Identify which cell holds the provided text, then report its [X, Y] central coordinate. 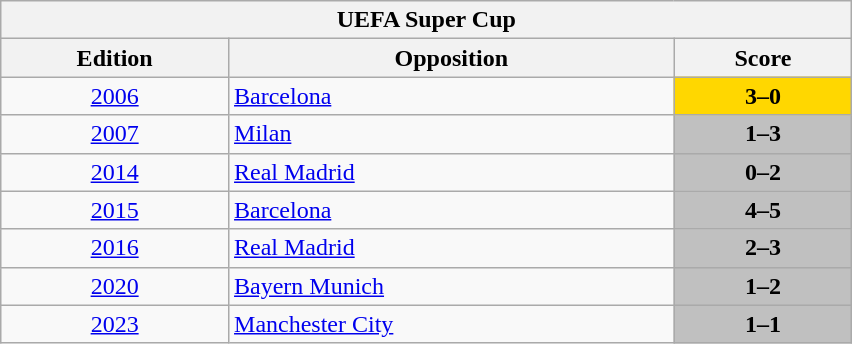
2015 [115, 210]
2007 [115, 134]
3–0 [763, 96]
4–5 [763, 210]
2014 [115, 172]
1–3 [763, 134]
Edition [115, 58]
1–1 [763, 324]
2006 [115, 96]
2016 [115, 248]
1–2 [763, 286]
2–3 [763, 248]
0–2 [763, 172]
Milan [452, 134]
2023 [115, 324]
2020 [115, 286]
UEFA Super Cup [426, 20]
Bayern Munich [452, 286]
Score [763, 58]
Manchester City [452, 324]
Opposition [452, 58]
